Return the (X, Y) coordinate for the center point of the cell that contains the specified text.  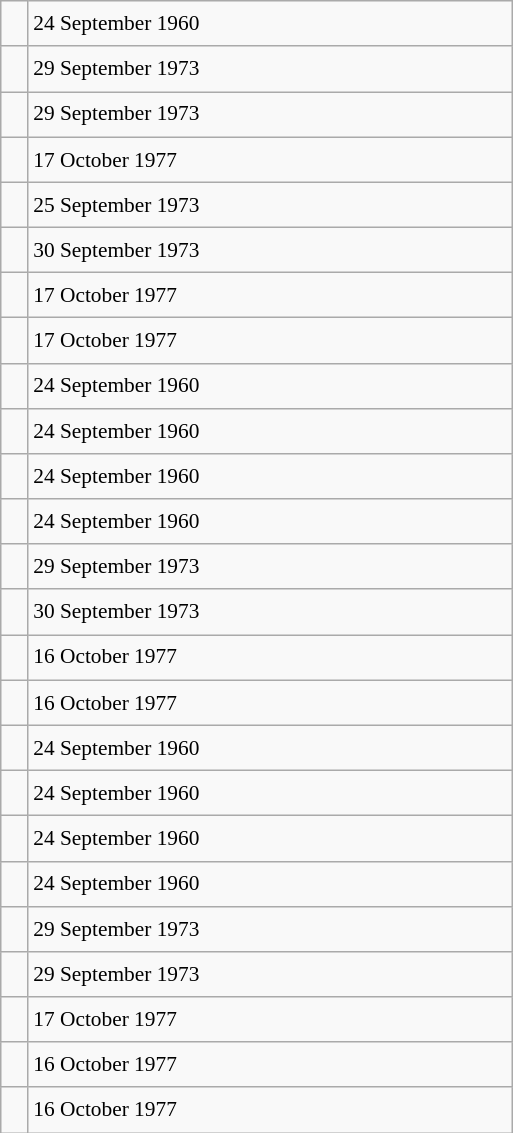
25 September 1973 (270, 204)
